Determine the (x, y) coordinate at the center of the cell enclosing the given text.  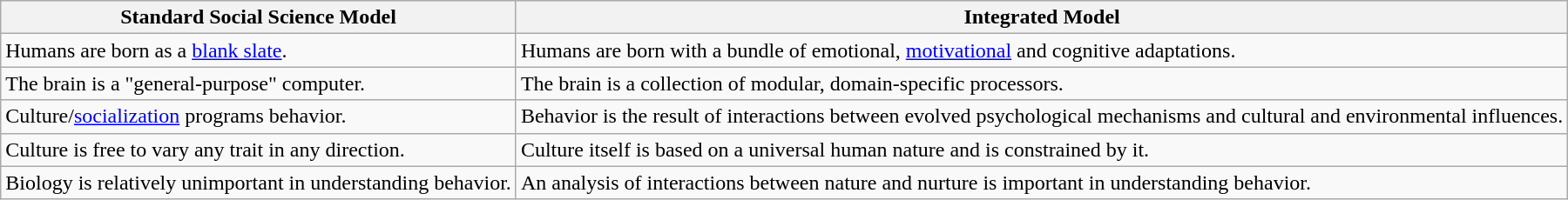
Culture is free to vary any trait in any direction. (259, 150)
The brain is a "general-purpose" computer. (259, 83)
Culture/socialization programs behavior. (259, 117)
The brain is a collection of modular, domain-specific processors. (1042, 83)
Humans are born as a blank slate. (259, 50)
Behavior is the result of interactions between evolved psychological mechanisms and cultural and environmental influences. (1042, 117)
Humans are born with a bundle of emotional, motivational and cognitive adaptations. (1042, 50)
Biology is relatively unimportant in understanding behavior. (259, 183)
An analysis of interactions between nature and nurture is important in understanding behavior. (1042, 183)
Standard Social Science Model (259, 17)
Culture itself is based on a universal human nature and is constrained by it. (1042, 150)
Integrated Model (1042, 17)
